From the cell containing the given text, extract its center point as [x, y] coordinate. 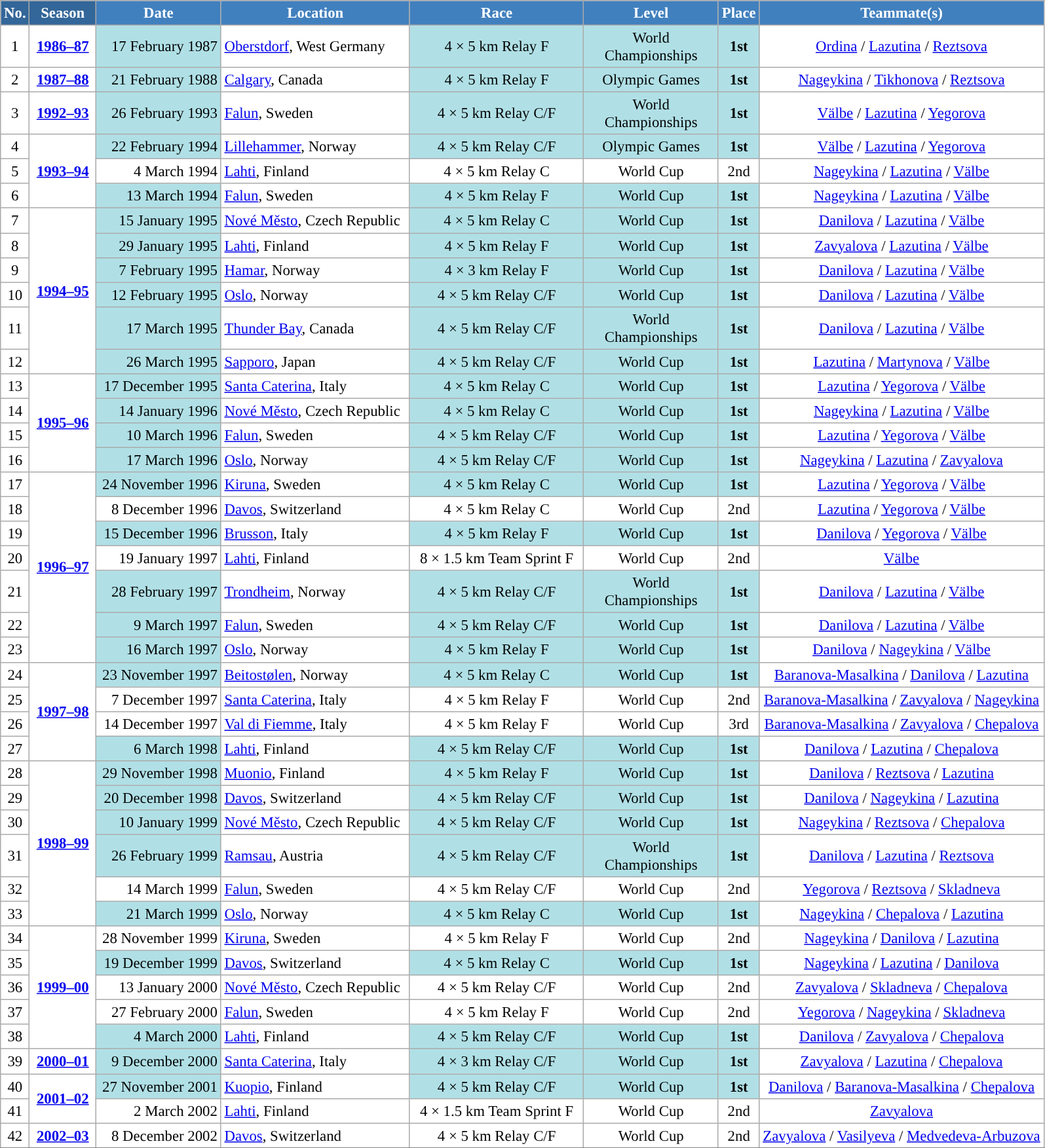
29 [15, 798]
42 [15, 1136]
Danilova / Baranova-Masalkina / Chepalova [902, 1086]
Danilova / Reztsova / Lazutina [902, 773]
15 [15, 435]
Location [315, 13]
22 February 1994 [159, 147]
Trondheim, Norway [315, 592]
15 December 1996 [159, 534]
7 February 1995 [159, 270]
Yegorova / Reztsova / Skladneva [902, 889]
23 November 1997 [159, 675]
32 [15, 889]
40 [15, 1086]
Kuopio, Finland [315, 1086]
Zavyalova [902, 1111]
19 [15, 534]
Ramsau, Austria [315, 855]
1999–00 [63, 988]
2001–02 [63, 1099]
Sapporo, Japan [315, 361]
17 December 1995 [159, 386]
26 February 1999 [159, 855]
9 [15, 270]
13 [15, 386]
1986–87 [63, 47]
17 [15, 485]
39 [15, 1062]
1998–99 [63, 843]
Nageykina / Reztsova / Chepalova [902, 823]
1996–97 [63, 567]
1995–96 [63, 423]
14 December 1997 [159, 724]
21 [15, 592]
28 November 1999 [159, 938]
21 March 1999 [159, 914]
21 February 1988 [159, 80]
14 [15, 411]
Calgary, Canada [315, 80]
30 [15, 823]
36 [15, 988]
11 [15, 327]
27 February 2000 [159, 1012]
1987–88 [63, 80]
Date [159, 13]
2 [15, 80]
7 December 1997 [159, 699]
Oberstdorf, West Germany [315, 47]
20 [15, 559]
20 December 1998 [159, 798]
4 March 1994 [159, 172]
28 [15, 773]
Baranova-Masalkina / Zavyalova / Nageykina [902, 699]
7 [15, 221]
4 × 1.5 km Team Sprint F [497, 1111]
Nageykina / Danilova / Lazutina [902, 938]
16 March 1997 [159, 650]
6 March 1998 [159, 749]
Nageykina / Tikhonova / Reztsova [902, 80]
4 × 3 km Relay F [497, 270]
24 November 1996 [159, 485]
Zavyalova / Lazutina / Chepalova [902, 1062]
2000–01 [63, 1062]
9 December 2000 [159, 1062]
Place [738, 13]
1994–95 [63, 291]
13 March 1994 [159, 196]
27 November 2001 [159, 1086]
29 January 1995 [159, 246]
Brusson, Italy [315, 534]
12 [15, 361]
8 December 1996 [159, 509]
17 February 1987 [159, 47]
6 [15, 196]
34 [15, 938]
10 [15, 295]
1993–94 [63, 172]
29 November 1998 [159, 773]
9 March 1997 [159, 625]
Val di Fiemme, Italy [315, 724]
14 January 1996 [159, 411]
17 March 1996 [159, 460]
2 March 2002 [159, 1111]
Lazutina / Martynova / Välbe [902, 361]
1997–98 [63, 711]
Danilova / Lazutina / Chepalova [902, 749]
Nageykina / Lazutina / Zavyalova [902, 460]
Nageykina / Chepalova / Lazutina [902, 914]
26 [15, 724]
13 January 2000 [159, 988]
31 [15, 855]
33 [15, 914]
15 January 1995 [159, 221]
Muonio, Finland [315, 773]
3rd [738, 724]
26 February 1993 [159, 114]
22 [15, 625]
26 March 1995 [159, 361]
Hamar, Norway [315, 270]
Beitostølen, Norway [315, 675]
38 [15, 1037]
12 February 1995 [159, 295]
19 December 1999 [159, 963]
8 × 1.5 km Team Sprint F [497, 559]
4 × 3 km Relay C/F [497, 1062]
Zavyalova / Vasilyeva / Medvedeva-Arbuzova [902, 1136]
23 [15, 650]
16 [15, 460]
1992–93 [63, 114]
25 [15, 699]
Zavyalova / Skladneva / Chepalova [902, 988]
Danilova / Yegorova / Välbe [902, 534]
24 [15, 675]
Baranova-Masalkina / Danilova / Lazutina [902, 675]
Danilova / Nageykina / Välbe [902, 650]
2002–03 [63, 1136]
4 [15, 147]
Yegorova / Nageykina / Skladneva [902, 1012]
8 December 2002 [159, 1136]
28 February 1997 [159, 592]
8 [15, 246]
3 [15, 114]
4 March 2000 [159, 1037]
5 [15, 172]
Level [651, 13]
1 [15, 47]
14 March 1999 [159, 889]
17 March 1995 [159, 327]
Race [497, 13]
10 January 1999 [159, 823]
19 January 1997 [159, 559]
Lillehammer, Norway [315, 147]
41 [15, 1111]
Danilova / Zavyalova / Chepalova [902, 1037]
Thunder Bay, Canada [315, 327]
Zavyalova / Lazutina / Välbe [902, 246]
37 [15, 1012]
10 March 1996 [159, 435]
Danilova / Lazutina / Reztsova [902, 855]
Season [63, 13]
Teammate(s) [902, 13]
Välbe [902, 559]
27 [15, 749]
35 [15, 963]
Nageykina / Lazutina / Danilova [902, 963]
Baranova-Masalkina / Zavyalova / Chepalova [902, 724]
Ordina / Lazutina / Reztsova [902, 47]
No. [15, 13]
18 [15, 509]
Danilova / Nageykina / Lazutina [902, 798]
